Pinpoint the cell where the given text exists, returning its [X, Y] midpoint coordinate. 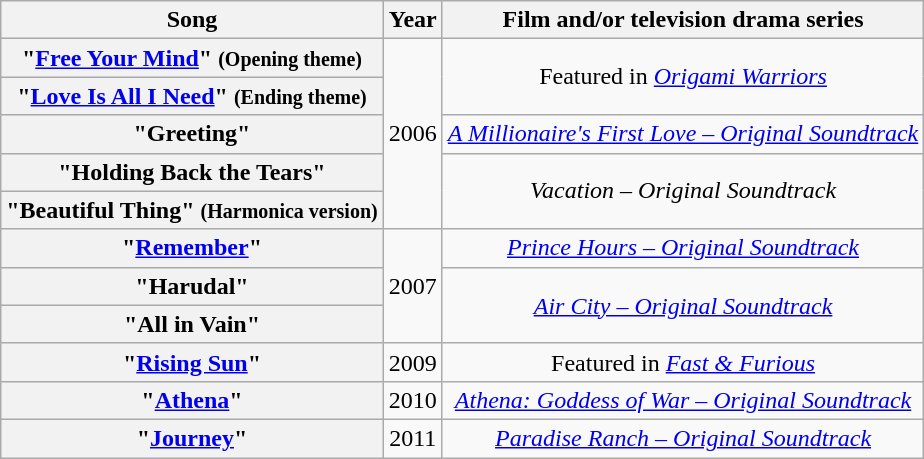
"All in Vain" [192, 324]
Featured in Origami Warriors [683, 77]
Year [412, 20]
"Athena" [192, 400]
2007 [412, 286]
2011 [412, 438]
Song [192, 20]
"Holding Back the Tears" [192, 172]
Film and/or television drama series [683, 20]
A Millionaire's First Love – Original Soundtrack [683, 134]
Vacation – Original Soundtrack [683, 191]
"Remember" [192, 248]
"Beautiful Thing" (Harmonica version) [192, 210]
Athena: Goddess of War – Original Soundtrack [683, 400]
"Rising Sun" [192, 362]
2010 [412, 400]
"Harudal" [192, 286]
"Free Your Mind" (Opening theme) [192, 58]
Prince Hours – Original Soundtrack [683, 248]
Featured in Fast & Furious [683, 362]
"Journey" [192, 438]
2009 [412, 362]
"Love Is All I Need" (Ending theme) [192, 96]
"Greeting" [192, 134]
Paradise Ranch – Original Soundtrack [683, 438]
Air City – Original Soundtrack [683, 305]
2006 [412, 134]
